Output the (X, Y) coordinate of the center of the cell containing the given text.  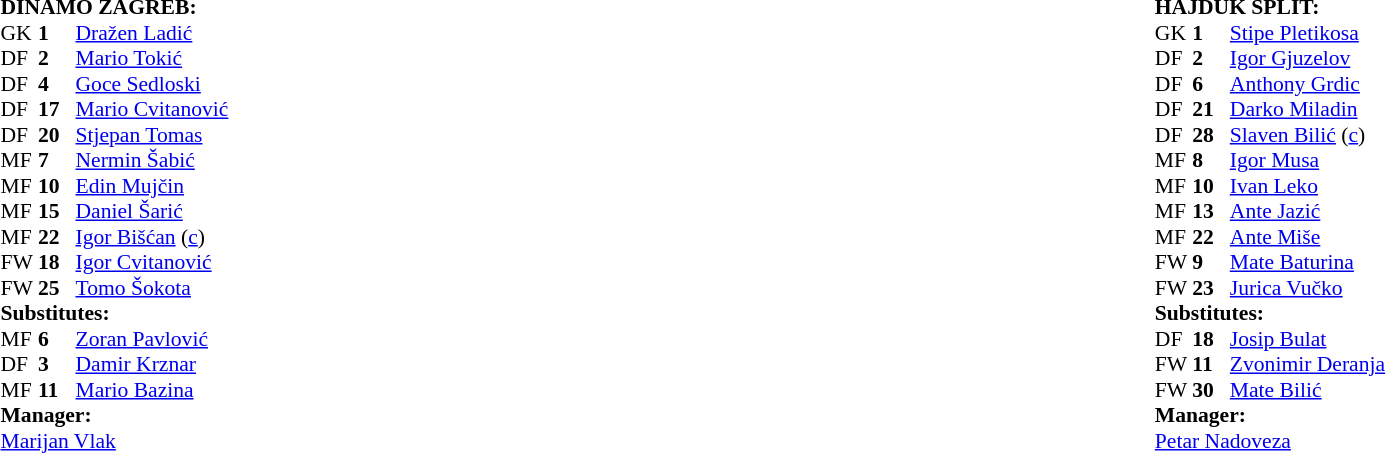
Edin Mujčin (177, 186)
Damir Krznar (177, 365)
30 (1211, 390)
Mario Cvitanović (177, 109)
Daniel Šarić (177, 211)
Mario Tokić (177, 59)
Mario Bazina (177, 390)
4 (57, 84)
17 (57, 109)
23 (1211, 288)
Zoran Pavlović (177, 339)
9 (1211, 263)
8 (1211, 161)
28 (1211, 135)
7 (57, 161)
Goce Sedloski (177, 84)
Igor Bišćan (c) (177, 237)
3 (57, 365)
Substitutes: (139, 313)
20 (57, 135)
Igor Cvitanović (177, 263)
21 (1211, 109)
Dražen Ladić (177, 33)
Stjepan Tomas (177, 135)
15 (57, 211)
Nermin Šabić (177, 161)
Tomo Šokota (177, 288)
25 (57, 288)
Manager: (139, 415)
13 (1211, 211)
